Return (X, Y) of the center of cell containing provided text 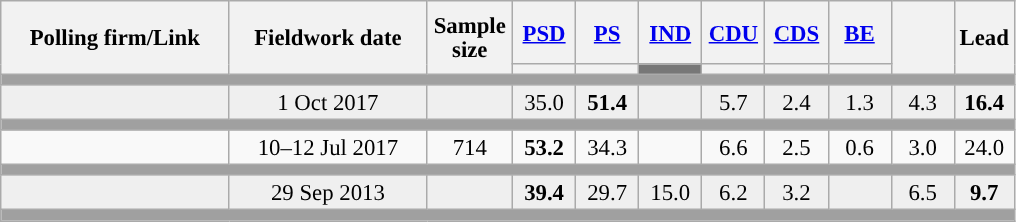
6.6 (734, 148)
3.0 (922, 148)
Lead (984, 38)
6.2 (734, 194)
714 (470, 148)
29.7 (608, 194)
0.6 (860, 148)
53.2 (544, 148)
PS (608, 32)
39.4 (544, 194)
1.3 (860, 102)
9.7 (984, 194)
24.0 (984, 148)
2.4 (796, 102)
Polling firm/Link (115, 38)
29 Sep 2013 (328, 194)
3.2 (796, 194)
BE (860, 32)
CDU (734, 32)
34.3 (608, 148)
15.0 (670, 194)
10–12 Jul 2017 (328, 148)
IND (670, 32)
35.0 (544, 102)
1 Oct 2017 (328, 102)
16.4 (984, 102)
Sample size (470, 38)
6.5 (922, 194)
51.4 (608, 102)
2.5 (796, 148)
CDS (796, 32)
Fieldwork date (328, 38)
PSD (544, 32)
5.7 (734, 102)
4.3 (922, 102)
